Output the (x, y) coordinate of the center of the cell containing the given text.  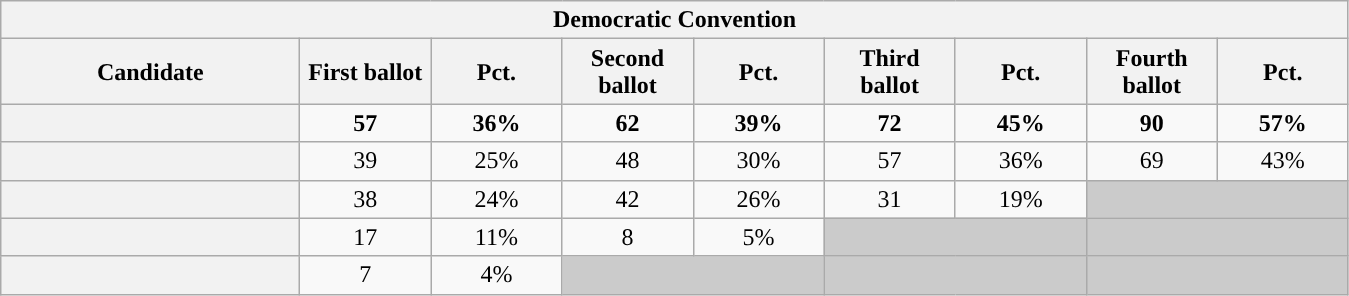
90 (1152, 123)
Fourth ballot (1152, 72)
26% (758, 199)
First ballot (366, 72)
25% (496, 161)
Candidate (150, 72)
38 (366, 199)
57% (1282, 123)
Democratic Convention (675, 20)
8 (628, 237)
39 (366, 161)
11% (496, 237)
48 (628, 161)
7 (366, 275)
69 (1152, 161)
19% (1020, 199)
39% (758, 123)
62 (628, 123)
Third ballot (890, 72)
30% (758, 161)
43% (1282, 161)
24% (496, 199)
5% (758, 237)
31 (890, 199)
Second ballot (628, 72)
17 (366, 237)
72 (890, 123)
42 (628, 199)
4% (496, 275)
45% (1020, 123)
